Identify which cell holds the provided text, then report its [x, y] central coordinate. 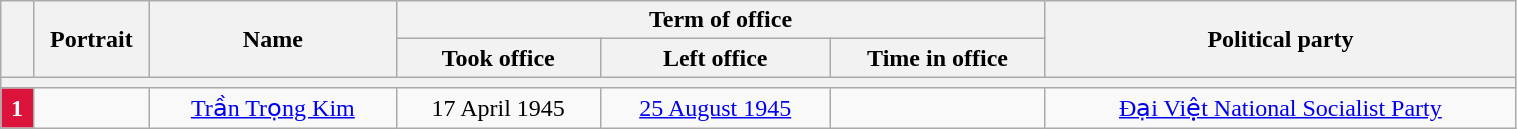
Time in office [937, 58]
Name [272, 39]
Left office [715, 58]
Political party [1280, 39]
Đại Việt National Socialist Party [1280, 108]
1 [18, 108]
Term of office [720, 20]
Portrait [91, 39]
17 April 1945 [498, 108]
Trần Trọng Kim [272, 108]
25 August 1945 [715, 108]
Took office [498, 58]
